Search for the cell housing the specified text and yield its (x, y) center coordinate. 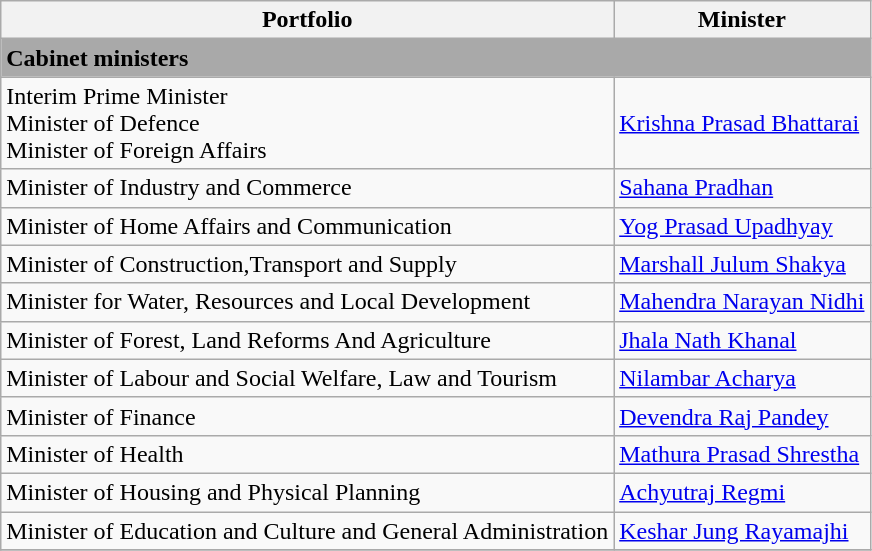
Achyutraj Regmi (742, 492)
Jhala Nath Khanal (742, 340)
Mathura Prasad Shrestha (742, 454)
Minister of Home Affairs and Communication (308, 226)
Keshar Jung Rayamajhi (742, 531)
Minister of Forest, Land Reforms And Agriculture (308, 340)
Minister of Industry and Commerce (308, 188)
Minister (742, 20)
Sahana Pradhan (742, 188)
Minister of Housing and Physical Planning (308, 492)
Minister of Finance (308, 416)
Minister of Labour and Social Welfare, Law and Tourism (308, 378)
Nilambar Acharya (742, 378)
Marshall Julum Shakya (742, 264)
Minister for Water, Resources and Local Development (308, 302)
Krishna Prasad Bhattarai (742, 123)
Minister of Construction,Transport and Supply (308, 264)
Devendra Raj Pandey (742, 416)
Cabinet ministers (436, 58)
Minister of Education and Culture and General Administration (308, 531)
Minister of Health (308, 454)
Portfolio (308, 20)
Mahendra Narayan Nidhi (742, 302)
Interim Prime MinisterMinister of DefenceMinister of Foreign Affairs (308, 123)
Yog Prasad Upadhyay (742, 226)
